Search for the cell housing the specified text and yield its (x, y) center coordinate. 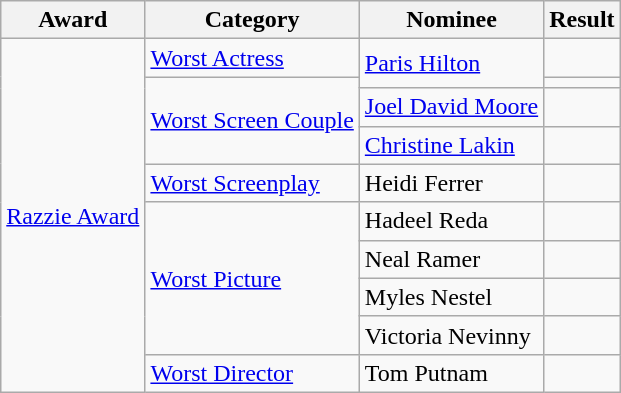
Joel David Moore (451, 107)
Worst Screen Couple (252, 120)
Worst Director (252, 373)
Razzie Award (73, 216)
Hadeel Reda (451, 221)
Worst Actress (252, 58)
Victoria Nevinny (451, 335)
Neal Ramer (451, 259)
Award (73, 20)
Nominee (451, 20)
Heidi Ferrer (451, 183)
Paris Hilton (451, 64)
Worst Picture (252, 278)
Category (252, 20)
Result (582, 20)
Myles Nestel (451, 297)
Tom Putnam (451, 373)
Worst Screenplay (252, 183)
Christine Lakin (451, 145)
